Find where the given text appears and provide that cell's center as (x, y) coordinate. 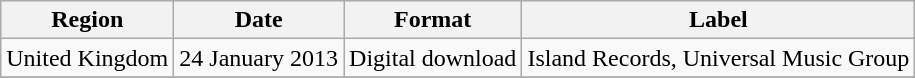
Format (433, 20)
Island Records, Universal Music Group (718, 58)
Region (88, 20)
Digital download (433, 58)
Date (259, 20)
24 January 2013 (259, 58)
United Kingdom (88, 58)
Label (718, 20)
